From the cell containing the given text, extract its center point as (X, Y) coordinate. 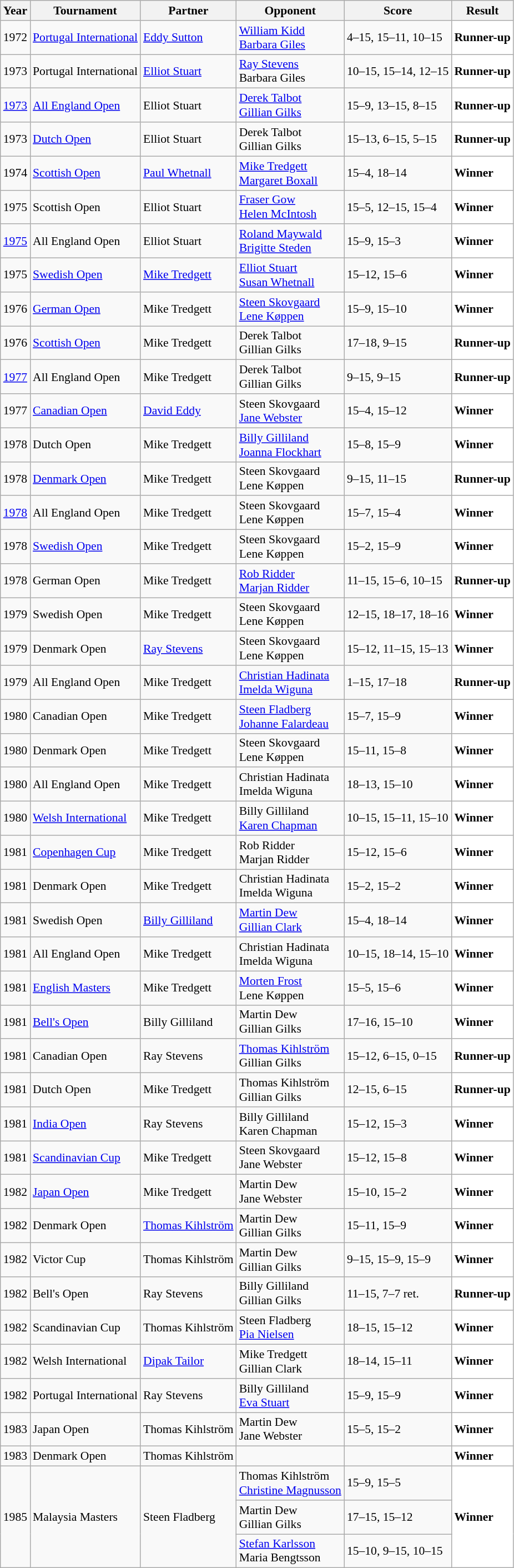
David Eddy (189, 411)
English Masters (85, 988)
15–11, 15–9 (398, 1225)
Steen Fladberg (189, 1517)
15–5, 12–15, 15–4 (398, 207)
15–10, 15–2 (398, 1192)
1985 (16, 1517)
18–14, 15–11 (398, 1362)
15–12, 6–15, 0–15 (398, 1056)
Dipak Tailor (189, 1362)
Martin Dew Gillian Clark (290, 920)
18–13, 15–10 (398, 784)
Billy Gilliland Joanna Flockhart (290, 444)
15–10, 9–15, 10–15 (398, 1551)
10–15, 18–14, 15–10 (398, 954)
18–15, 15–12 (398, 1327)
17–18, 9–15 (398, 343)
Score (398, 11)
15–2, 15–2 (398, 886)
9–15, 11–15 (398, 479)
Mike Tredgett Margaret Boxall (290, 173)
17–16, 15–10 (398, 1022)
Victor Cup (85, 1260)
Roland Maywald Brigitte Steden (290, 241)
15–9, 13–15, 8–15 (398, 106)
Steen Fladberg Pia Nielsen (290, 1327)
Tournament (85, 11)
10–15, 15–11, 15–10 (398, 819)
15–9, 15–9 (398, 1395)
15–13, 6–15, 5–15 (398, 139)
15–4, 15–12 (398, 411)
Steen Fladberg Johanne Falardeau (290, 717)
12–15, 18–17, 18–16 (398, 614)
11–15, 7–7 ret. (398, 1293)
Partner (189, 11)
India Open (85, 1124)
Paul Whetnall (189, 173)
15–5, 15–2 (398, 1430)
Billy Gilliland Eva Stuart (290, 1395)
4–15, 15–11, 10–15 (398, 38)
Morten Frost Lene Køppen (290, 988)
15–8, 15–9 (398, 444)
1–15, 17–18 (398, 682)
William Kidd Barbara Giles (290, 38)
Year (16, 11)
Stefan Karlsson Maria Bengtsson (290, 1551)
10–15, 15–14, 12–15 (398, 71)
Mike Tredgett Gillian Clark (290, 1362)
9–15, 15–9, 15–9 (398, 1260)
Malaysia Masters (85, 1517)
Elliot Stuart Susan Whetnall (290, 275)
1974 (16, 173)
15–9, 15–5 (398, 1483)
15–7, 15–9 (398, 717)
17–15, 15–12 (398, 1517)
15–12, 15–8 (398, 1158)
11–15, 15–6, 10–15 (398, 581)
Opponent (290, 11)
15–2, 15–9 (398, 547)
12–15, 6–15 (398, 1090)
Billy Gilliland Gillian Gilks (290, 1293)
9–15, 9–15 (398, 377)
15–9, 15–3 (398, 241)
15–7, 15–4 (398, 513)
Copenhagen Cup (85, 852)
Result (482, 11)
Eddy Sutton (189, 38)
Fraser Gow Helen McIntosh (290, 207)
1972 (16, 38)
15–5, 15–6 (398, 988)
15–12, 15–3 (398, 1124)
15–11, 15–8 (398, 750)
Ray Stevens Barbara Giles (290, 71)
15–12, 11–15, 15–13 (398, 649)
Thomas Kihlström Christine Magnusson (290, 1483)
15–9, 15–10 (398, 309)
